Provide the [x, y] coordinate of the cell's center where the given text is located.  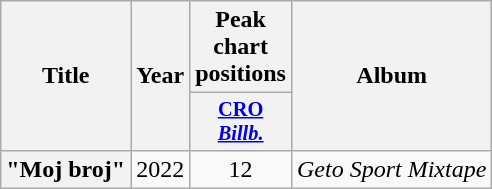
Album [391, 76]
Geto Sport Mixtape [391, 169]
2022 [160, 169]
CROBillb. [241, 122]
12 [241, 169]
Title [66, 76]
Year [160, 76]
Peak chart positions [241, 47]
"Moj broj" [66, 169]
